For the text-containing cell, return its midpoint in [X, Y] coordinate format. 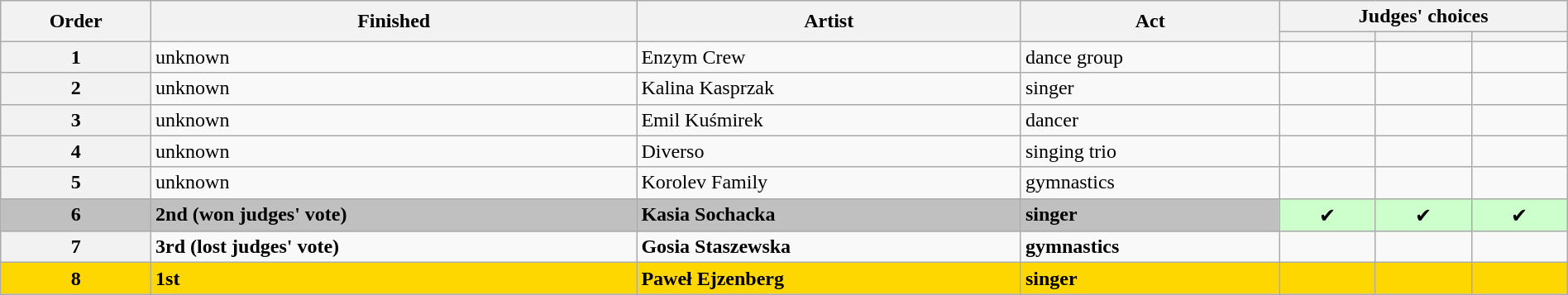
5 [76, 183]
Finished [394, 21]
Artist [829, 21]
dancer [1150, 120]
Order [76, 21]
2 [76, 88]
Enzym Crew [829, 57]
1 [76, 57]
Kalina Kasprzak [829, 88]
8 [76, 278]
singing trio [1150, 151]
4 [76, 151]
2nd (won judges' vote) [394, 215]
3 [76, 120]
7 [76, 247]
Emil Kuśmirek [829, 120]
Kasia Sochacka [829, 215]
6 [76, 215]
Judges' choices [1423, 17]
Paweł Ejzenberg [829, 278]
Act [1150, 21]
1st [394, 278]
Gosia Staszewska [829, 247]
3rd (lost judges' vote) [394, 247]
dance group [1150, 57]
Korolev Family [829, 183]
Diverso [829, 151]
